Return the [x, y] coordinate for the center point of the cell that contains the specified text.  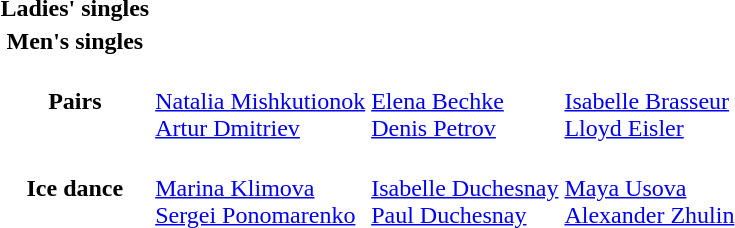
Natalia MishkutionokArtur Dmitriev [260, 101]
Elena BechkeDenis Petrov [465, 101]
